Return (x, y) of the center of cell containing provided text 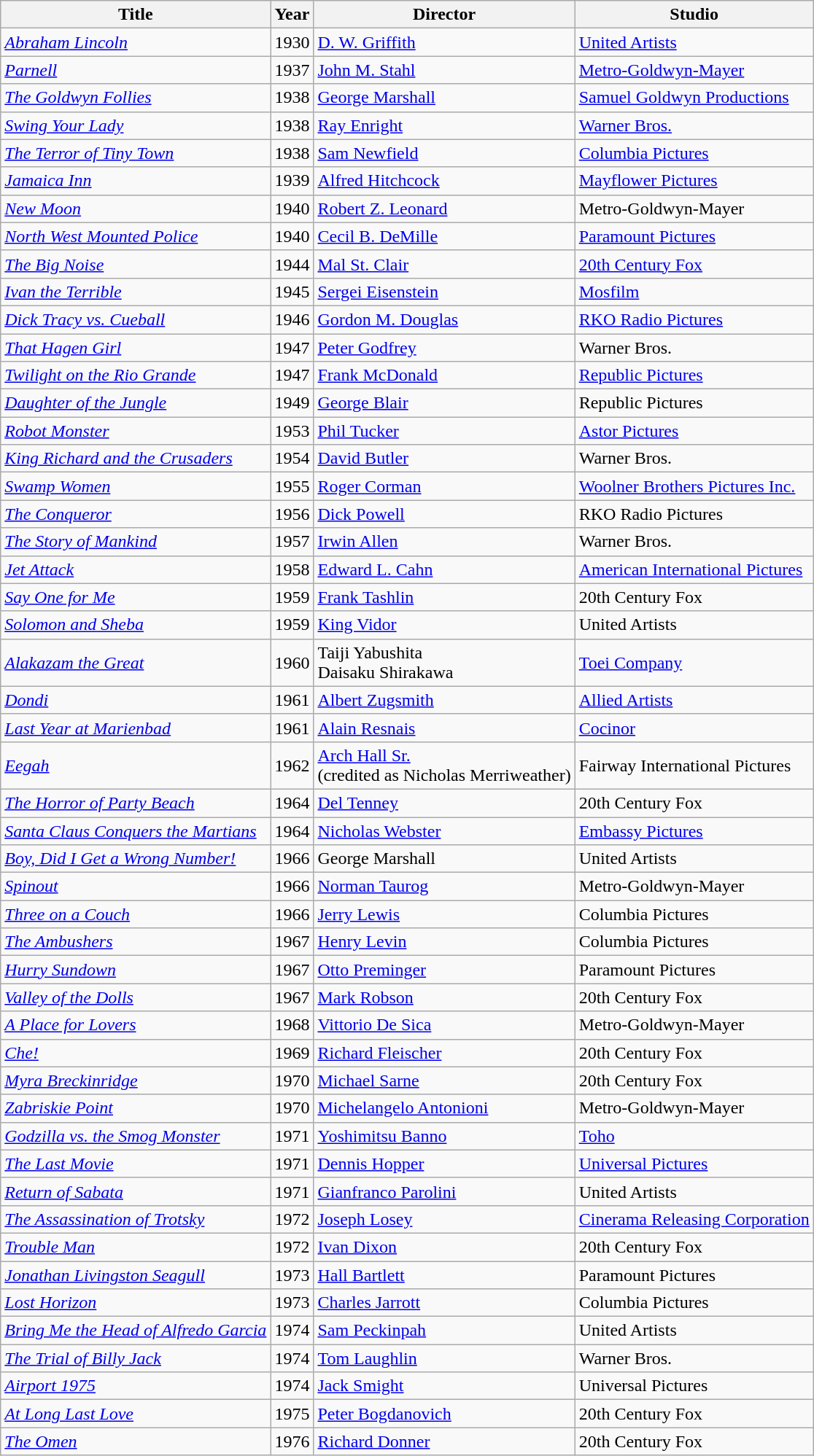
The Ambushers (136, 942)
North West Mounted Police (136, 236)
1939 (292, 181)
Del Tenney (444, 803)
Gordon M. Douglas (444, 319)
1960 (292, 662)
Lost Horizon (136, 1303)
Dick Tracy vs. Cueball (136, 319)
That Hagen Girl (136, 348)
Astor Pictures (694, 431)
Swing Your Lady (136, 125)
A Place for Lovers (136, 1025)
Year (292, 15)
Sam Newfield (444, 153)
1954 (292, 459)
Dennis Hopper (444, 1164)
Henry Levin (444, 942)
Richard Fleischer (444, 1053)
The Conqueror (136, 514)
1958 (292, 569)
Allied Artists (694, 700)
Three on a Couch (136, 914)
Jamaica Inn (136, 181)
Mal St. Clair (444, 264)
Irwin Allen (444, 542)
King Richard and the Crusaders (136, 459)
Ivan the Terrible (136, 292)
Boy, Did I Get a Wrong Number! (136, 859)
Gianfranco Parolini (444, 1191)
Tom Laughlin (444, 1358)
Alakazam the Great (136, 662)
1969 (292, 1053)
King Vidor (444, 625)
Edward L. Cahn (444, 569)
New Moon (136, 209)
The Last Movie (136, 1164)
Alfred Hitchcock (444, 181)
Cinerama Releasing Corporation (694, 1219)
Bring Me the Head of Alfredo Garcia (136, 1331)
Twilight on the Rio Grande (136, 375)
Mark Robson (444, 997)
Abraham Lincoln (136, 42)
Joseph Losey (444, 1219)
Hall Bartlett (444, 1275)
Hurry Sundown (136, 970)
Say One for Me (136, 597)
Parnell (136, 70)
Airport 1975 (136, 1386)
Jack Smight (444, 1386)
The Terror of Tiny Town (136, 153)
Daughter of the Jungle (136, 403)
Alain Resnais (444, 728)
Jet Attack (136, 569)
Mosfilm (694, 292)
1937 (292, 70)
Otto Preminger (444, 970)
1956 (292, 514)
At Long Last Love (136, 1414)
1957 (292, 542)
1975 (292, 1414)
Yoshimitsu Banno (444, 1136)
Richard Donner (444, 1441)
Studio (694, 15)
The Assassination of Trotsky (136, 1219)
Cocinor (694, 728)
1968 (292, 1025)
Last Year at Marienbad (136, 728)
Embassy Pictures (694, 830)
Eegah (136, 766)
1976 (292, 1441)
Albert Zugsmith (444, 700)
The Omen (136, 1441)
Jerry Lewis (444, 914)
The Trial of Billy Jack (136, 1358)
Michelangelo Antonioni (444, 1108)
Roger Corman (444, 486)
The Horror of Party Beach (136, 803)
David Butler (444, 459)
1930 (292, 42)
The Goldwyn Follies (136, 98)
Peter Bogdanovich (444, 1414)
Solomon and Sheba (136, 625)
Ray Enright (444, 125)
1962 (292, 766)
Woolner Brothers Pictures Inc. (694, 486)
Jonathan Livingston Seagull (136, 1275)
Zabriskie Point (136, 1108)
Vittorio De Sica (444, 1025)
Ivan Dixon (444, 1247)
Taiji YabushitaDaisaku Shirakawa (444, 662)
Valley of the Dolls (136, 997)
Spinout (136, 887)
1955 (292, 486)
Trouble Man (136, 1247)
Che! (136, 1053)
Nicholas Webster (444, 830)
The Big Noise (136, 264)
George Blair (444, 403)
Arch Hall Sr.(credited as Nicholas Merriweather) (444, 766)
D. W. Griffith (444, 42)
Director (444, 15)
Santa Claus Conquers the Martians (136, 830)
1949 (292, 403)
Charles Jarrott (444, 1303)
Mayflower Pictures (694, 181)
Robot Monster (136, 431)
1946 (292, 319)
Michael Sarne (444, 1081)
Cecil B. DeMille (444, 236)
Swamp Women (136, 486)
Peter Godfrey (444, 348)
1945 (292, 292)
Dick Powell (444, 514)
American International Pictures (694, 569)
Title (136, 15)
Return of Sabata (136, 1191)
Fairway International Pictures (694, 766)
Phil Tucker (444, 431)
Myra Breckinridge (136, 1081)
1953 (292, 431)
Frank McDonald (444, 375)
Toho (694, 1136)
1944 (292, 264)
Godzilla vs. the Smog Monster (136, 1136)
The Story of Mankind (136, 542)
Samuel Goldwyn Productions (694, 98)
Toei Company (694, 662)
Sergei Eisenstein (444, 292)
Robert Z. Leonard (444, 209)
John M. Stahl (444, 70)
Sam Peckinpah (444, 1331)
Norman Taurog (444, 887)
Frank Tashlin (444, 597)
Dondi (136, 700)
